Return the [X, Y] coordinate for the center point of the cell that contains the specified text.  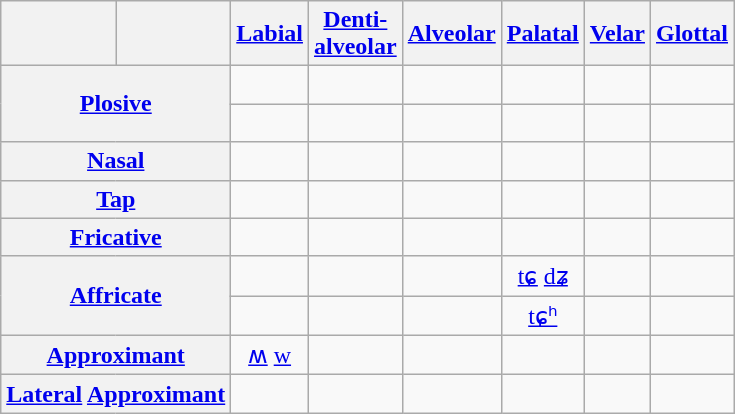
Lateral Approximant [116, 394]
Velar [617, 34]
Plosive [116, 104]
Palatal [542, 34]
ʍ w [270, 355]
Approximant [116, 355]
Glottal [692, 34]
Fricative [116, 237]
tɕ dʑ [542, 276]
Labial [270, 34]
tɕʰ [542, 316]
Alveolar [452, 34]
Tap [116, 199]
Affricate [116, 296]
Denti-alveolar [356, 34]
Nasal [116, 161]
